Locate the cell with the specified text and output its (X, Y) center coordinate. 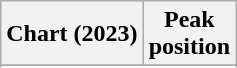
Peakposition (189, 34)
Chart (2023) (72, 34)
